Capture the cell that displays the provided text and extract its [x, y] central coordinate. 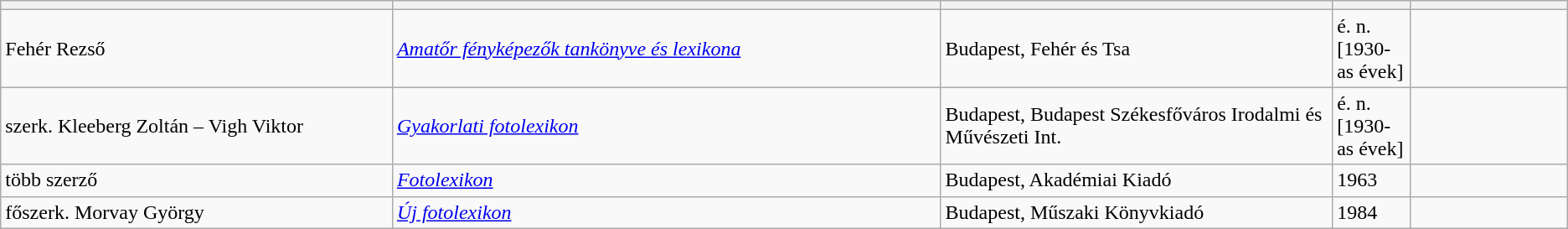
Budapest, Fehér és Tsa [1137, 49]
Budapest, Műszaki Könyvkiadó [1137, 212]
Budapest, Budapest Székesfőváros Irodalmi és Művészeti Int. [1137, 126]
1984 [1372, 212]
Fotolexikon [667, 180]
Amatőr fényképezők tankönyve és lexikona [667, 49]
főszerk. Morvay György [197, 212]
szerk. Kleeberg Zoltán – Vigh Viktor [197, 126]
Fehér Rezső [197, 49]
1963 [1372, 180]
Új fotolexikon [667, 212]
több szerző [197, 180]
Budapest, Akadémiai Kiadó [1137, 180]
Gyakorlati fotolexikon [667, 126]
